Pinpoint the cell where the given text exists, returning its [x, y] midpoint coordinate. 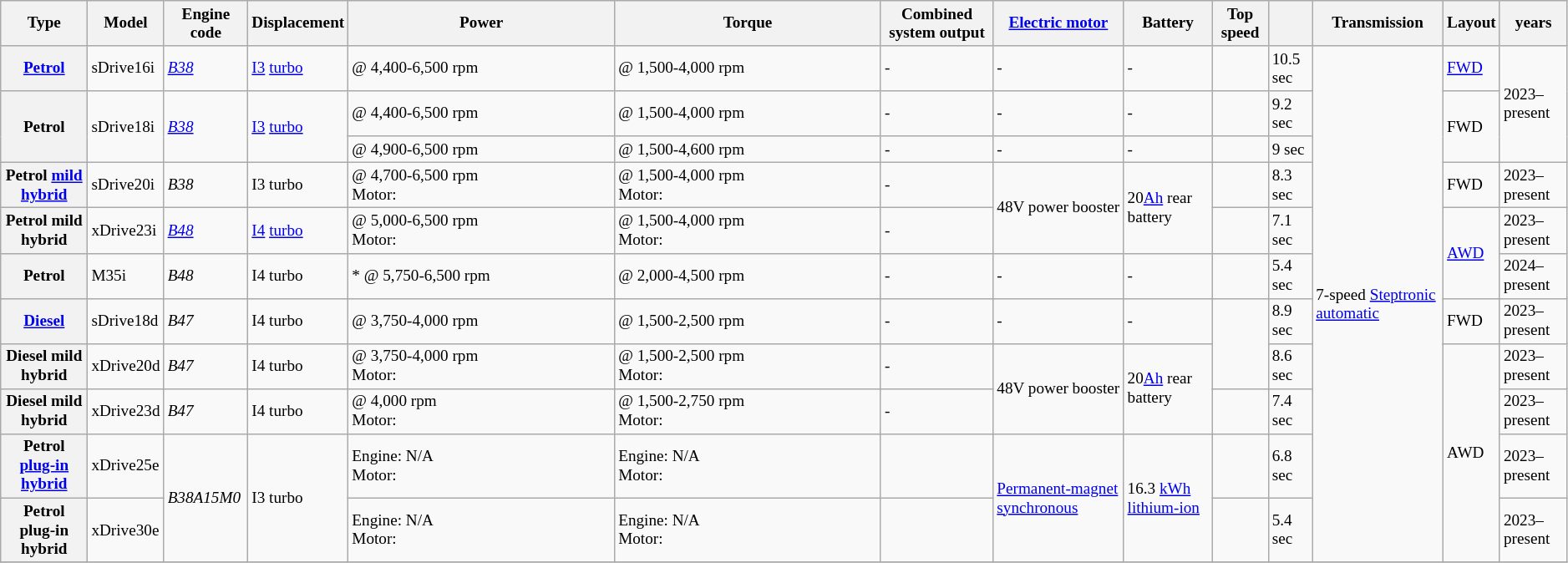
sDrive18d [125, 321]
@ 1,500-4,600 rpm [748, 150]
10.5 sec [1290, 68]
9.2 sec [1290, 114]
6.8 sec [1290, 466]
@ 1,500-2,500 rpm [748, 321]
Diesel [44, 321]
Battery [1168, 23]
8.9 sec [1290, 321]
sDrive16i [125, 68]
Power [481, 23]
@ 4,000 rpmMotor: [481, 411]
@ 4,900-6,500 rpm [481, 150]
Top speed [1240, 23]
Electric motor [1058, 23]
Type [44, 23]
@ 1,500-2,500 rpmMotor: [748, 366]
7-speed Steptronic automatic [1378, 304]
xDrive25e [125, 466]
7.4 sec [1290, 411]
Displacement [298, 23]
* @ 5,750-6,500 rpm [481, 276]
Torque [748, 23]
@ 3,750-4,000 rpm [481, 321]
Combined system output [936, 23]
@ 1,500-2,750 rpmMotor: [748, 411]
Transmission [1378, 23]
Model [125, 23]
2024–present [1534, 276]
Permanent-magnet synchronous [1058, 498]
8.6 sec [1290, 366]
xDrive30e [125, 530]
@ 2,000-4,500 rpm [748, 276]
xDrive20d [125, 366]
9 sec [1290, 150]
16.3 kWh lithium-ion [1168, 498]
@ 4,700-6,500 rpmMotor: [481, 185]
xDrive23d [125, 411]
years [1534, 23]
sDrive20i [125, 185]
@ 3,750-4,000 rpmMotor: [481, 366]
M35i [125, 276]
B38A15M0 [206, 498]
7.1 sec [1290, 231]
@ 5,000-6,500 rpmMotor: [481, 231]
Engine code [206, 23]
sDrive18i [125, 127]
xDrive23i [125, 231]
Layout [1472, 23]
8.3 sec [1290, 185]
